Locate the cell with the specified text and output its (x, y) center coordinate. 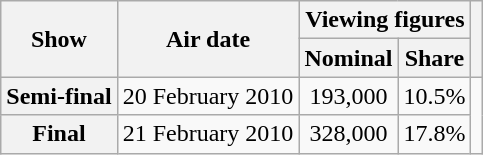
21 February 2010 (208, 134)
328,000 (348, 134)
Air date (208, 39)
Nominal (348, 58)
Share (434, 58)
20 February 2010 (208, 96)
17.8% (434, 134)
10.5% (434, 96)
193,000 (348, 96)
Show (59, 39)
Semi-final (59, 96)
Final (59, 134)
Viewing figures (385, 20)
